Search for the cell housing the specified text and yield its (x, y) center coordinate. 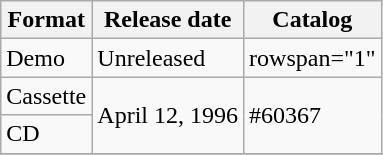
rowspan="1" (313, 58)
April 12, 1996 (168, 115)
Unreleased (168, 58)
#60367 (313, 115)
CD (46, 134)
Release date (168, 20)
Catalog (313, 20)
Cassette (46, 96)
Format (46, 20)
Demo (46, 58)
